Determine the (x, y) coordinate at the center of the cell enclosing the given text.  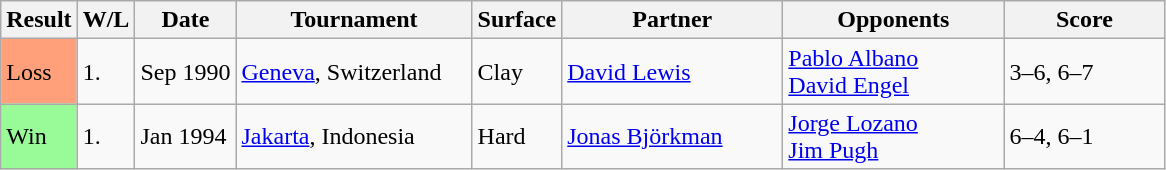
Jorge Lozano Jim Pugh (894, 136)
6–4, 6–1 (1084, 136)
David Lewis (672, 72)
Jonas Björkman (672, 136)
Hard (517, 136)
Pablo Albano David Engel (894, 72)
Surface (517, 20)
Date (186, 20)
Tournament (354, 20)
Partner (672, 20)
Win (39, 136)
Geneva, Switzerland (354, 72)
Loss (39, 72)
Sep 1990 (186, 72)
Jakarta, Indonesia (354, 136)
Clay (517, 72)
3–6, 6–7 (1084, 72)
W/L (106, 20)
Jan 1994 (186, 136)
Result (39, 20)
Score (1084, 20)
Opponents (894, 20)
